Pinpoint the cell where the given text exists, returning its (x, y) midpoint coordinate. 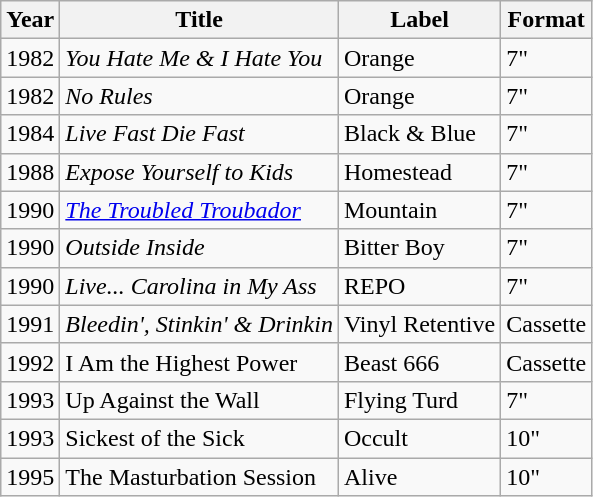
No Rules (200, 96)
Title (200, 20)
The Masturbation Session (200, 477)
1992 (30, 362)
Outside Inside (200, 248)
Format (546, 20)
Year (30, 20)
Sickest of the Sick (200, 438)
1984 (30, 134)
Vinyl Retentive (419, 324)
Live Fast Die Fast (200, 134)
Flying Turd (419, 400)
You Hate Me & I Hate You (200, 58)
Mountain (419, 210)
Black & Blue (419, 134)
Bitter Boy (419, 248)
Occult (419, 438)
Homestead (419, 172)
1988 (30, 172)
REPO (419, 286)
The Troubled Troubador (200, 210)
I Am the Highest Power (200, 362)
1995 (30, 477)
Up Against the Wall (200, 400)
Bleedin', Stinkin' & Drinkin (200, 324)
1991 (30, 324)
Beast 666 (419, 362)
Live... Carolina in My Ass (200, 286)
Label (419, 20)
Expose Yourself to Kids (200, 172)
Alive (419, 477)
